Find where the given text appears and provide that cell's center as [X, Y] coordinate. 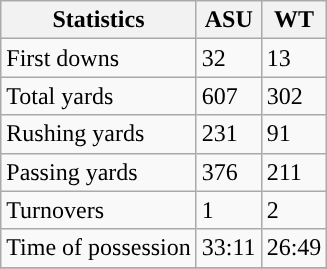
Statistics [99, 20]
Rushing yards [99, 134]
13 [294, 58]
376 [228, 172]
32 [228, 58]
First downs [99, 58]
Time of possession [99, 248]
91 [294, 134]
Total yards [99, 96]
33:11 [228, 248]
607 [228, 96]
26:49 [294, 248]
WT [294, 20]
Passing yards [99, 172]
Turnovers [99, 210]
231 [228, 134]
2 [294, 210]
1 [228, 210]
ASU [228, 20]
302 [294, 96]
211 [294, 172]
